Pinpoint the cell where the given text exists, returning its [x, y] midpoint coordinate. 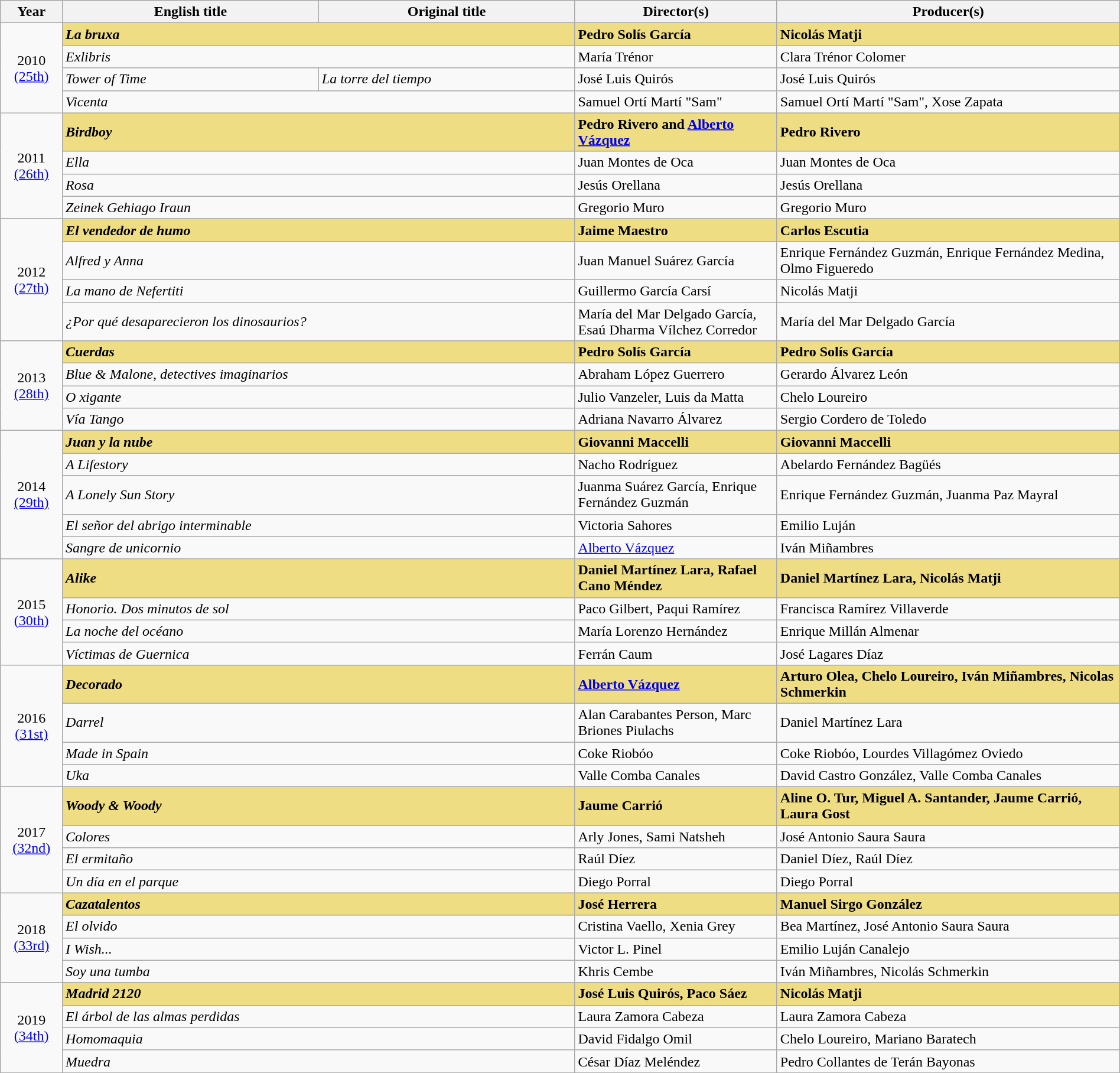
Birdboy [319, 132]
Jaime Maestro [676, 230]
La mano de Nefertiti [319, 291]
Vicenta [319, 102]
Nacho Rodríguez [676, 464]
Coke Riobóo [676, 753]
Ferrán Caum [676, 653]
Arly Jones, Sami Natsheh [676, 837]
Blue & Malone, detectives imaginarios [319, 375]
María del Mar Delgado García, Esaú Dharma Vílchez Corredor [676, 321]
Arturo Olea, Chelo Loureiro, Iván Miñambres, Nicolas Schmerkin [948, 684]
Daniel Martínez Lara, Nicolás Matji [948, 578]
Abraham López Guerrero [676, 375]
Victor L. Pinel [676, 949]
2019(34th) [32, 1028]
Julio Vanzeler, Luis da Matta [676, 397]
Pedro Collantes de Terán Bayonas [948, 1061]
Iván Miñambres, Nicolás Schmerkin [948, 971]
Raúl Díez [676, 859]
Sergio Cordero de Toledo [948, 420]
José Herrera [676, 904]
David Fidalgo Omil [676, 1039]
Cuerdas [319, 352]
Coke Riobóo, Lourdes Villagómez Oviedo [948, 753]
Daniel Díez, Raúl Díez [948, 859]
El ermitaño [319, 859]
2011(26th) [32, 165]
English title [191, 12]
Producer(s) [948, 12]
Bea Martínez, José Antonio Saura Saura [948, 926]
Daniel Martínez Lara [948, 722]
Colores [319, 837]
Enrique Fernández Guzmán, Enrique Fernández Medina, Olmo Figueredo [948, 260]
Uka [319, 776]
2013(28th) [32, 386]
Ella [319, 162]
Chelo Loureiro [948, 397]
¿Por qué desaparecieron los dinosaurios? [319, 321]
Jaume Carrió [676, 806]
Muedra [319, 1061]
Samuel Ortí Martí "Sam", Xose Zapata [948, 102]
A Lifestory [319, 464]
Daniel Martínez Lara, Rafael Cano Méndez [676, 578]
Zeinek Gehiago Iraun [319, 207]
Emilio Luján [948, 525]
Guillermo García Carsí [676, 291]
Clara Trénor Colomer [948, 57]
Manuel Sirgo González [948, 904]
I Wish... [319, 949]
Valle Comba Canales [676, 776]
El árbol de las almas perdidas [319, 1016]
Iván Miñambres [948, 548]
José Antonio Saura Saura [948, 837]
2014(29th) [32, 495]
Madrid 2120 [319, 994]
Director(s) [676, 12]
Emilio Luján Canalejo [948, 949]
Soy una tumba [319, 971]
María del Mar Delgado García [948, 321]
Homomaquia [319, 1039]
Victoria Sahores [676, 525]
Juan y la nube [319, 442]
Woody & Woody [319, 806]
Year [32, 12]
José Lagares Díaz [948, 653]
Cazatalentos [319, 904]
Tower of Time [191, 79]
Vía Tango [319, 420]
Rosa [319, 185]
Pedro Rivero [948, 132]
Pedro Rivero and Alberto Vázquez [676, 132]
Cristina Vaello, Xenia Grey [676, 926]
O xigante [319, 397]
Paco Gilbert, Paqui Ramírez [676, 609]
Juanma Suárez García, Enrique Fernández Guzmán [676, 495]
Chelo Loureiro, Mariano Baratech [948, 1039]
Carlos Escutia [948, 230]
David Castro González, Valle Comba Canales [948, 776]
Francisca Ramírez Villaverde [948, 609]
El vendedor de humo [319, 230]
Gerardo Álvarez León [948, 375]
María Lorenzo Hernández [676, 631]
Alike [319, 578]
José Luis Quirós, Paco Sáez [676, 994]
Made in Spain [319, 753]
Alan Carabantes Person, Marc Briones Piulachs [676, 722]
Honorio. Dos minutos de sol [319, 609]
Adriana Navarro Álvarez [676, 420]
2018(33rd) [32, 938]
La noche del océano [319, 631]
Decorado [319, 684]
Enrique Millán Almenar [948, 631]
Un día en el parque [319, 882]
2012(27th) [32, 279]
María Trénor [676, 57]
Exlibris [319, 57]
2016(31st) [32, 726]
La torre del tiempo [447, 79]
Aline O. Tur, Miguel A. Santander, Jaume Carrió, Laura Gost [948, 806]
La bruxa [319, 34]
Juan Manuel Suárez García [676, 260]
César Díaz Meléndez [676, 1061]
Samuel Ortí Martí "Sam" [676, 102]
Khris Cembe [676, 971]
Víctimas de Guernica [319, 653]
A Lonely Sun Story [319, 495]
Abelardo Fernández Bagüés [948, 464]
El olvido [319, 926]
Enrique Fernández Guzmán, Juanma Paz Mayral [948, 495]
Original title [447, 12]
El señor del abrigo interminable [319, 525]
2017(32nd) [32, 840]
Sangre de unicornio [319, 548]
2010(25th) [32, 68]
2015(30th) [32, 612]
Alfred y Anna [319, 260]
Darrel [319, 722]
